Identify which cell holds the provided text, then report its (X, Y) central coordinate. 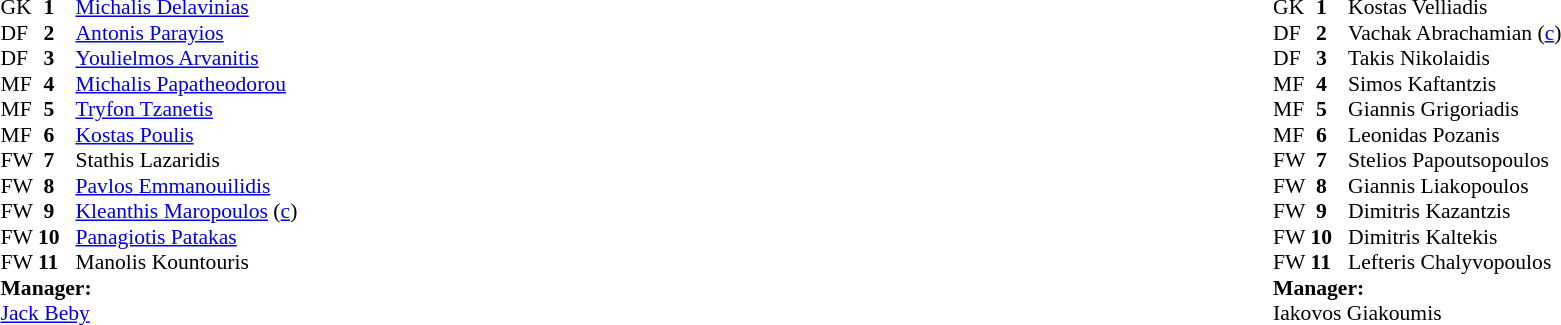
Lefteris Chalyvopoulos (1454, 263)
Youlielmos Arvanitis (187, 59)
Manolis Kountouris (187, 263)
Giannis Grigoriadis (1454, 109)
Giannis Liakopoulos (1454, 186)
Panagiotis Patakas (187, 237)
Michalis Papatheodorou (187, 84)
Simos Kaftantzis (1454, 84)
Dimitris Kaltekis (1454, 237)
Vachak Abrachamian (c) (1454, 33)
Stathis Lazaridis (187, 161)
Tryfon Tzanetis (187, 109)
Kleanthis Maropoulos (c) (187, 211)
Takis Nikolaidis (1454, 59)
Dimitris Kazantzis (1454, 211)
Kostas Poulis (187, 135)
Leonidas Pozanis (1454, 135)
Stelios Papoutsopoulos (1454, 161)
Pavlos Emmanouilidis (187, 186)
Antonis Parayios (187, 33)
